Return the (X, Y) coordinate for the center point of the cell that contains the specified text.  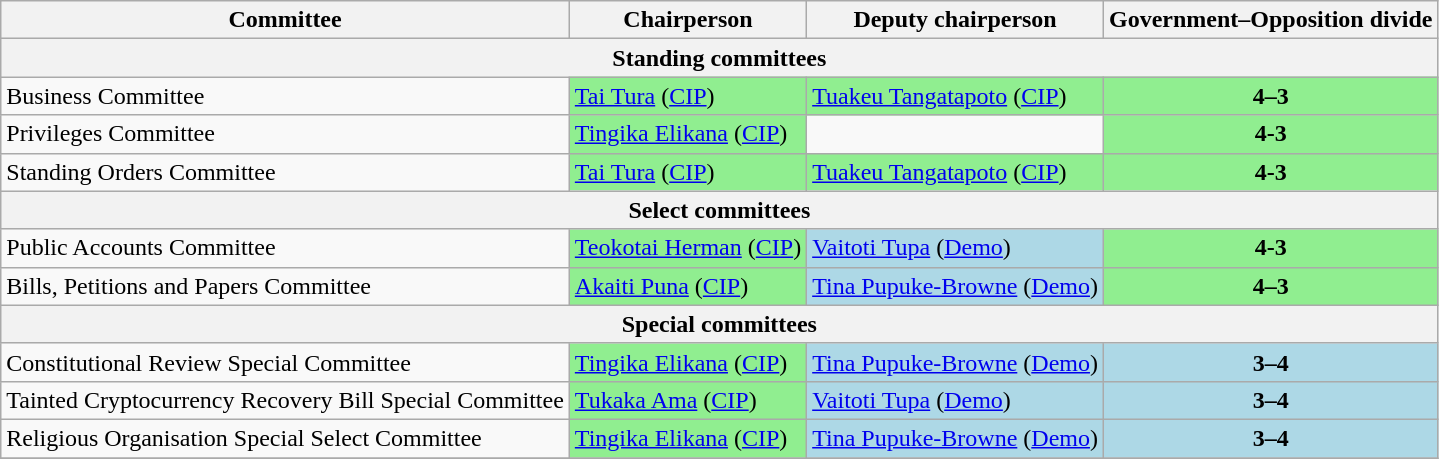
Business Committee (286, 96)
Committee (286, 20)
Religious Organisation Special Select Committee (286, 438)
Deputy chairperson (956, 20)
Constitutional Review Special Committee (286, 362)
Privileges Committee (286, 134)
Public Accounts Committee (286, 248)
Tainted Cryptocurrency Recovery Bill Special Committee (286, 400)
Government–Opposition divide (1270, 20)
Teokotai Herman (CIP) (688, 248)
Standing Orders Committee (286, 172)
Special committees (720, 324)
Select committees (720, 210)
Chairperson (688, 20)
Bills, Petitions and Papers Committee (286, 286)
Tukaka Ama (CIP) (688, 400)
Standing committees (720, 58)
Akaiti Puna (CIP) (688, 286)
